Pinpoint the cell where the given text exists, returning its [X, Y] midpoint coordinate. 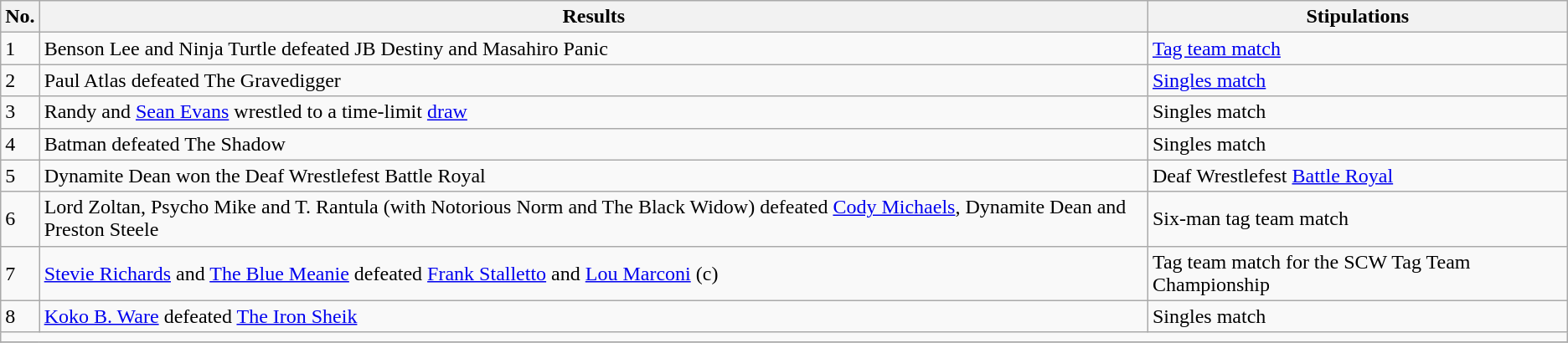
Benson Lee and Ninja Turtle defeated JB Destiny and Masahiro Panic [593, 49]
Tag team match [1357, 49]
5 [20, 176]
3 [20, 112]
Stevie Richards and The Blue Meanie defeated Frank Stalletto and Lou Marconi (c) [593, 273]
1 [20, 49]
Tag team match for the SCW Tag Team Championship [1357, 273]
2 [20, 80]
Paul Atlas defeated The Gravedigger [593, 80]
Batman defeated The Shadow [593, 144]
6 [20, 219]
Dynamite Dean won the Deaf Wrestlefest Battle Royal [593, 176]
No. [20, 17]
Deaf Wrestlefest Battle Royal [1357, 176]
Koko B. Ware defeated The Iron Sheik [593, 316]
8 [20, 316]
4 [20, 144]
Randy and Sean Evans wrestled to a time-limit draw [593, 112]
7 [20, 273]
Stipulations [1357, 17]
Six-man tag team match [1357, 219]
Results [593, 17]
Lord Zoltan, Psycho Mike and T. Rantula (with Notorious Norm and The Black Widow) defeated Cody Michaels, Dynamite Dean and Preston Steele [593, 219]
